Locate the cell with the specified text and output its [X, Y] center coordinate. 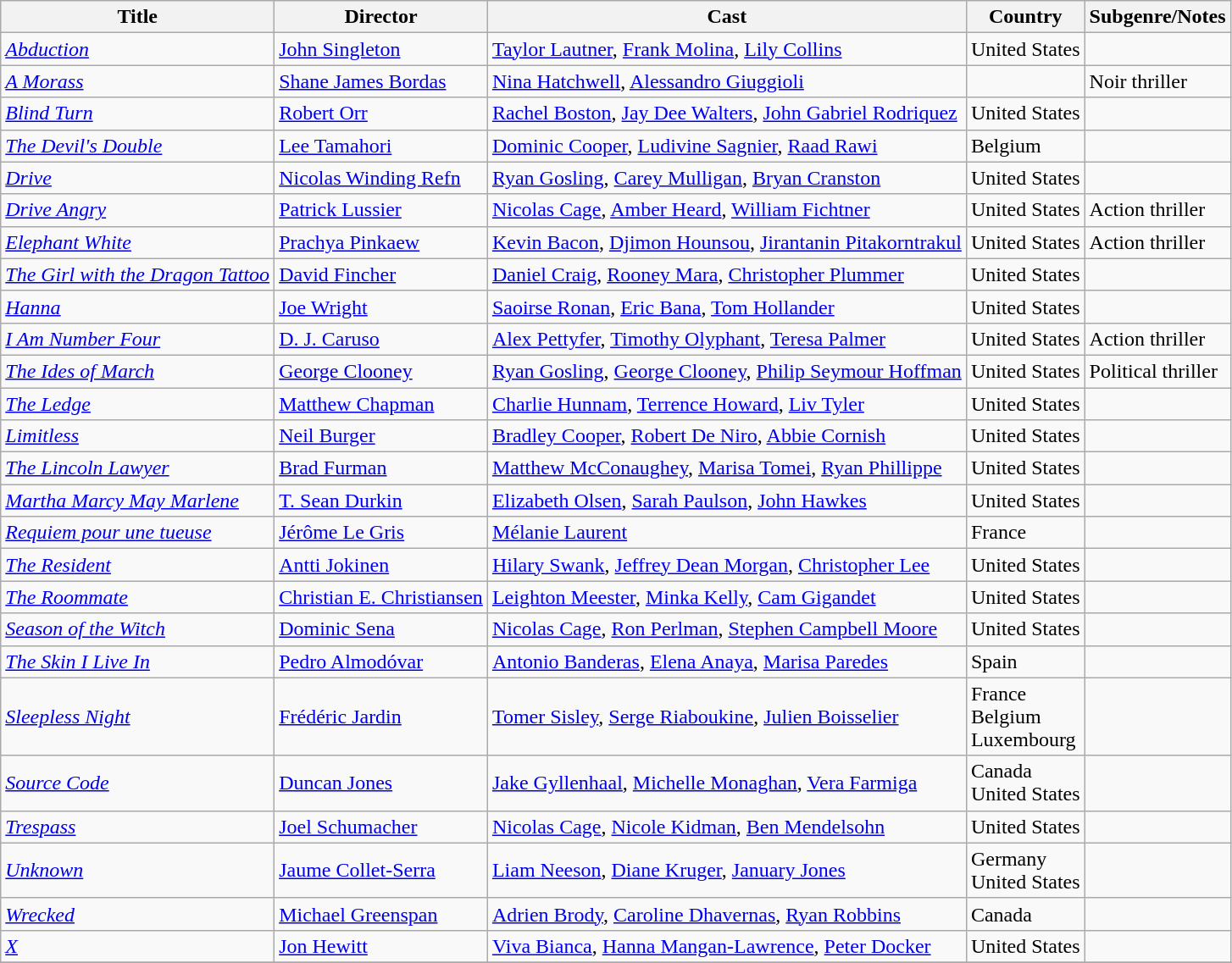
Spain [1025, 661]
Frédéric Jardin [381, 717]
Alex Pettyfer, Timothy Olyphant, Teresa Palmer [727, 339]
Charlie Hunnam, Terrence Howard, Liv Tyler [727, 404]
Nicolas Cage, Amber Heard, William Fichtner [727, 210]
Nicolas Cage, Nicole Kidman, Ben Mendelsohn [727, 827]
The Girl with the Dragon Tattoo [137, 274]
George Clooney [381, 371]
John Singleton [381, 49]
The Resident [137, 565]
Shane James Bordas [381, 81]
X [137, 946]
Noir thriller [1157, 81]
Prachya Pinkaew [381, 242]
Brad Furman [381, 468]
Drive [137, 178]
Title [137, 17]
Jake Gyllenhaal, Michelle Monaghan, Vera Farmiga [727, 783]
Martha Marcy May Marlene [137, 501]
The Ides of March [137, 371]
Bradley Cooper, Robert De Niro, Abbie Cornish [727, 436]
Matthew Chapman [381, 404]
The Devil's Double [137, 146]
Pedro Almodóvar [381, 661]
Jon Hewitt [381, 946]
Patrick Lussier [381, 210]
Blind Turn [137, 113]
David Fincher [381, 274]
Canada [1025, 914]
Sleepless Night [137, 717]
Requiem pour une tueuse [137, 533]
Lee Tamahori [381, 146]
Unknown [137, 871]
Leighton Meester, Minka Kelly, Cam Gigandet [727, 597]
Liam Neeson, Diane Kruger, January Jones [727, 871]
Antti Jokinen [381, 565]
The Ledge [137, 404]
Belgium [1025, 146]
The Skin I Live In [137, 661]
Taylor Lautner, Frank Molina, Lily Collins [727, 49]
Neil Burger [381, 436]
Antonio Banderas, Elena Anaya, Marisa Paredes [727, 661]
Elizabeth Olsen, Sarah Paulson, John Hawkes [727, 501]
Trespass [137, 827]
Mélanie Laurent [727, 533]
Wrecked [137, 914]
The Lincoln Lawyer [137, 468]
GermanyUnited States [1025, 871]
A Morass [137, 81]
Elephant White [137, 242]
Jérôme Le Gris [381, 533]
Jaume Collet-Serra [381, 871]
Tomer Sisley, Serge Riaboukine, Julien Boisselier [727, 717]
Drive Angry [137, 210]
Abduction [137, 49]
Political thriller [1157, 371]
FranceBelgiumLuxembourg [1025, 717]
I Am Number Four [137, 339]
Duncan Jones [381, 783]
Country [1025, 17]
Joel Schumacher [381, 827]
Season of the Witch [137, 629]
Ryan Gosling, Carey Mulligan, Bryan Cranston [727, 178]
Saoirse Ronan, Eric Bana, Tom Hollander [727, 307]
D. J. Caruso [381, 339]
Viva Bianca, Hanna Mangan-Lawrence, Peter Docker [727, 946]
Robert Orr [381, 113]
Source Code [137, 783]
T. Sean Durkin [381, 501]
Nicolas Winding Refn [381, 178]
Hilary Swank, Jeffrey Dean Morgan, Christopher Lee [727, 565]
Subgenre/Notes [1157, 17]
Cast [727, 17]
Limitless [137, 436]
The Roommate [137, 597]
Nicolas Cage, Ron Perlman, Stephen Campbell Moore [727, 629]
Director [381, 17]
Matthew McConaughey, Marisa Tomei, Ryan Phillippe [727, 468]
Dominic Cooper, Ludivine Sagnier, Raad Rawi [727, 146]
Ryan Gosling, George Clooney, Philip Seymour Hoffman [727, 371]
Daniel Craig, Rooney Mara, Christopher Plummer [727, 274]
Kevin Bacon, Djimon Hounsou, Jirantanin Pitakorntrakul [727, 242]
Michael Greenspan [381, 914]
Rachel Boston, Jay Dee Walters, John Gabriel Rodriquez [727, 113]
Christian E. Christiansen [381, 597]
France [1025, 533]
CanadaUnited States [1025, 783]
Dominic Sena [381, 629]
Hanna [137, 307]
Nina Hatchwell, Alessandro Giuggioli [727, 81]
Joe Wright [381, 307]
Adrien Brody, Caroline Dhavernas, Ryan Robbins [727, 914]
